Detect which cell encompasses the target text, then output its [x, y] center coordinate. 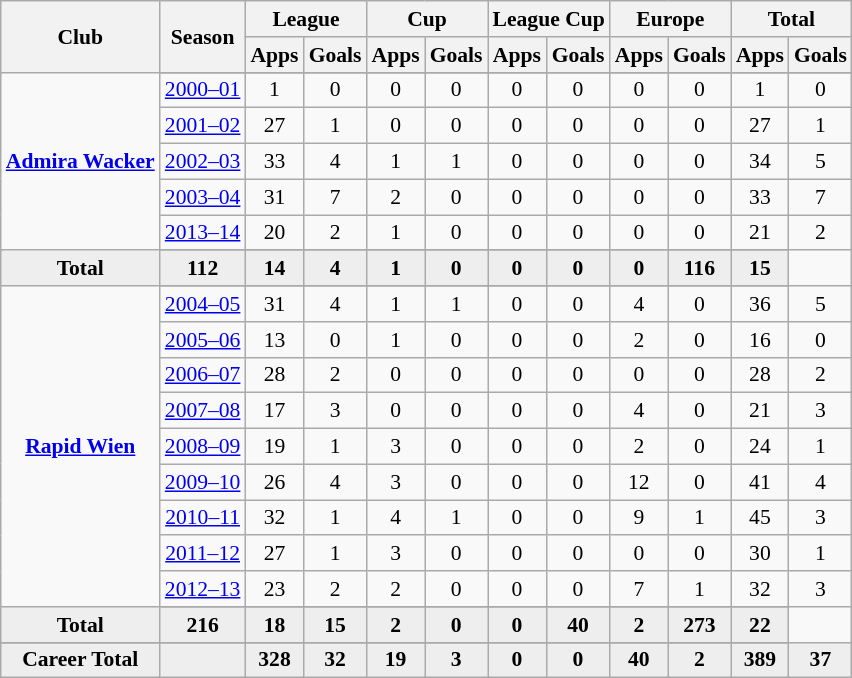
League [306, 19]
League Cup [549, 19]
24 [760, 447]
12 [639, 482]
2001–02 [203, 126]
2008–09 [203, 447]
17 [274, 411]
116 [700, 269]
Club [80, 36]
Rapid Wien [80, 446]
14 [274, 269]
23 [274, 589]
2004–05 [203, 304]
Europe [670, 19]
Admira Wacker [80, 161]
216 [203, 625]
2011–12 [203, 554]
2007–08 [203, 411]
41 [760, 482]
22 [760, 625]
2013–14 [203, 233]
34 [760, 162]
20 [274, 233]
328 [274, 660]
26 [274, 482]
2006–07 [203, 375]
2003–04 [203, 197]
112 [203, 269]
36 [760, 304]
2002–03 [203, 162]
273 [700, 625]
13 [274, 340]
16 [760, 340]
389 [760, 660]
Season [203, 36]
2012–13 [203, 589]
2000–01 [203, 90]
Cup [426, 19]
2009–10 [203, 482]
9 [639, 518]
2005–06 [203, 340]
Career Total [80, 660]
18 [274, 625]
45 [760, 518]
37 [820, 660]
2010–11 [203, 518]
30 [760, 554]
